Extract the (x, y) coordinate from the center of the cell holding the provided text.  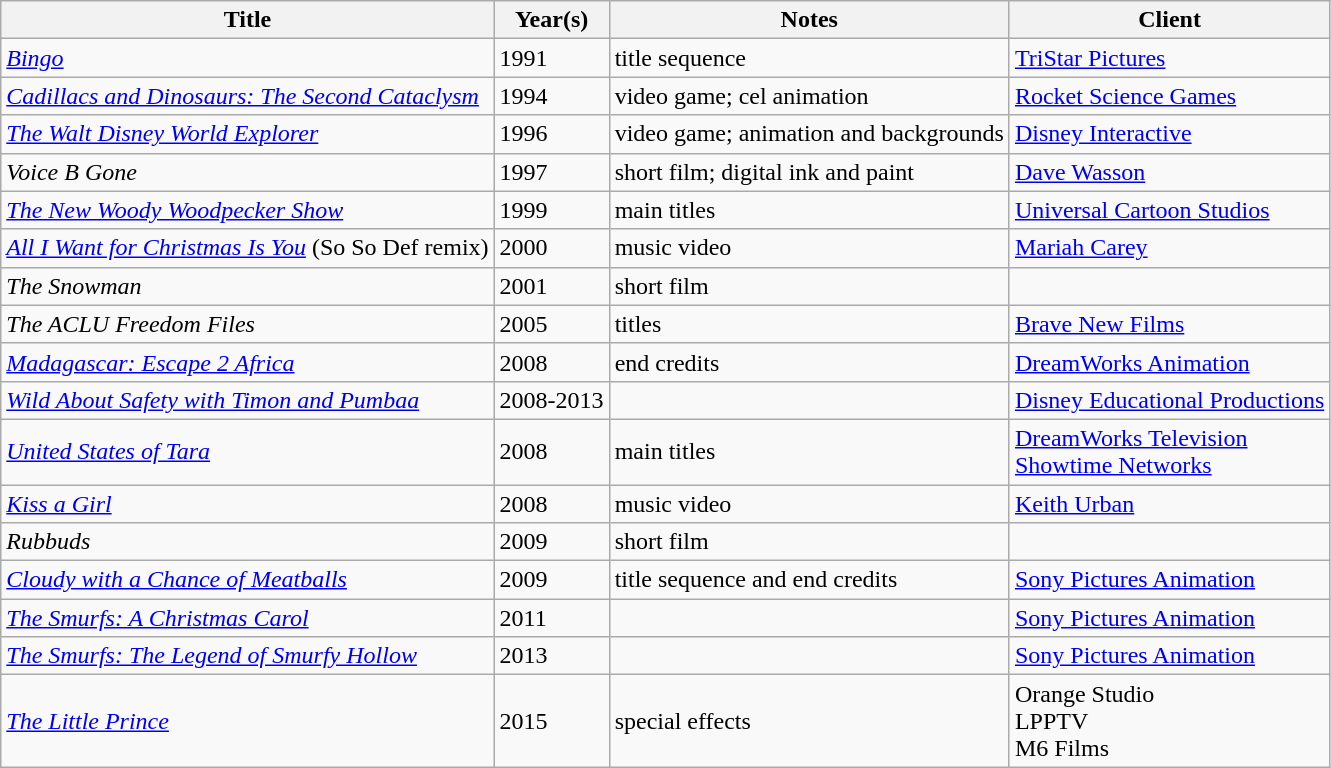
DreamWorks Animation (1169, 362)
The Smurfs: The Legend of Smurfy Hollow (248, 656)
2008-2013 (552, 400)
Cadillacs and Dinosaurs: The Second Cataclysm (248, 96)
short film; digital ink and paint (809, 172)
special effects (809, 721)
1991 (552, 58)
Kiss a Girl (248, 503)
DreamWorks TelevisionShowtime Networks (1169, 452)
Madagascar: Escape 2 Africa (248, 362)
The Smurfs: A Christmas Carol (248, 618)
All I Want for Christmas Is You (So So Def remix) (248, 248)
Voice B Gone (248, 172)
Title (248, 20)
Brave New Films (1169, 324)
Mariah Carey (1169, 248)
video game; animation and backgrounds (809, 134)
Year(s) (552, 20)
The Snowman (248, 286)
United States of Tara (248, 452)
2011 (552, 618)
Universal Cartoon Studios (1169, 210)
1997 (552, 172)
TriStar Pictures (1169, 58)
1994 (552, 96)
The Walt Disney World Explorer (248, 134)
Orange StudioLPPTVM6 Films (1169, 721)
2005 (552, 324)
Disney Educational Productions (1169, 400)
Keith Urban (1169, 503)
Notes (809, 20)
Disney Interactive (1169, 134)
The ACLU Freedom Files (248, 324)
title sequence and end credits (809, 580)
Client (1169, 20)
1999 (552, 210)
end credits (809, 362)
1996 (552, 134)
Rocket Science Games (1169, 96)
titles (809, 324)
2013 (552, 656)
Dave Wasson (1169, 172)
title sequence (809, 58)
Bingo (248, 58)
The New Woody Woodpecker Show (248, 210)
2015 (552, 721)
Wild About Safety with Timon and Pumbaa (248, 400)
2000 (552, 248)
The Little Prince (248, 721)
video game; cel animation (809, 96)
Cloudy with a Chance of Meatballs (248, 580)
2001 (552, 286)
Rubbuds (248, 542)
